Locate the cell with the specified text and output its (X, Y) center coordinate. 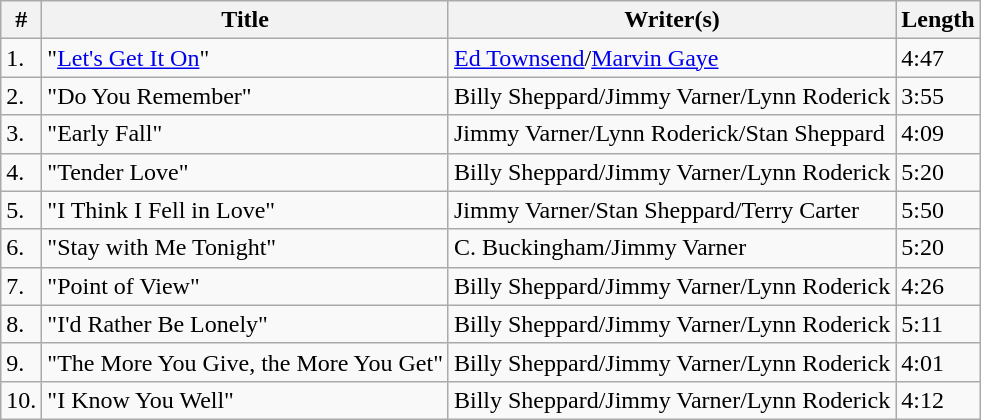
Jimmy Varner/Lynn Roderick/Stan Sheppard (672, 134)
4:26 (938, 286)
Title (246, 20)
"The More You Give, the More You Get" (246, 362)
1. (22, 58)
9. (22, 362)
8. (22, 324)
7. (22, 286)
"Stay with Me Tonight" (246, 248)
Jimmy Varner/Stan Sheppard/Terry Carter (672, 210)
5:50 (938, 210)
4:09 (938, 134)
"Let's Get It On" (246, 58)
C. Buckingham/Jimmy Varner (672, 248)
10. (22, 400)
6. (22, 248)
"Tender Love" (246, 172)
"I Know You Well" (246, 400)
"I Think I Fell in Love" (246, 210)
Ed Townsend/Marvin Gaye (672, 58)
Length (938, 20)
"Do You Remember" (246, 96)
4. (22, 172)
4:47 (938, 58)
"I'd Rather Be Lonely" (246, 324)
5. (22, 210)
"Point of View" (246, 286)
3:55 (938, 96)
# (22, 20)
5:11 (938, 324)
4:12 (938, 400)
3. (22, 134)
Writer(s) (672, 20)
2. (22, 96)
4:01 (938, 362)
"Early Fall" (246, 134)
